Determine the [x, y] coordinate at the center of the cell enclosing the given text.  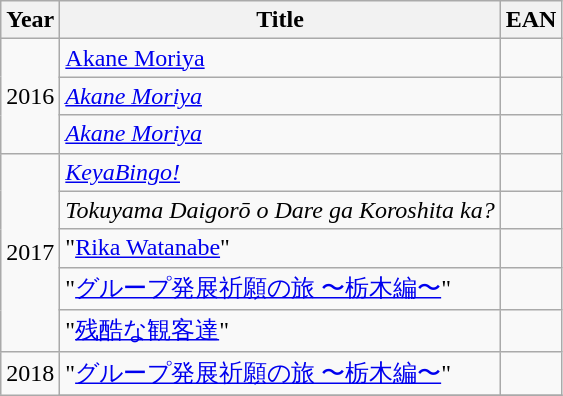
2017 [30, 252]
Year [30, 20]
KeyaBingo! [280, 172]
Tokuyama Daigorō o Dare ga Koroshita ka? [280, 210]
EAN [531, 20]
2016 [30, 96]
"残酷な観客達" [280, 332]
2018 [30, 374]
"Rika Watanabe" [280, 248]
Title [280, 20]
